Provide the (X, Y) coordinate of the cell's center where the given text is located.  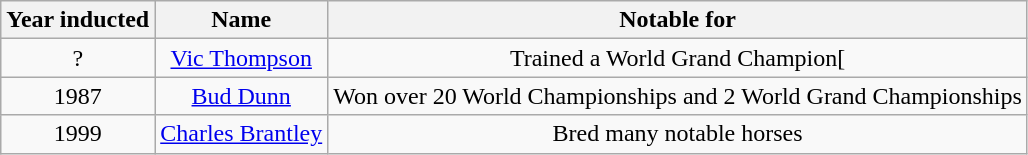
Trained a World Grand Champion[ (678, 58)
Vic Thompson (242, 58)
1987 (78, 96)
Bud Dunn (242, 96)
Notable for (678, 20)
Bred many notable horses (678, 134)
Year inducted (78, 20)
? (78, 58)
Name (242, 20)
Won over 20 World Championships and 2 World Grand Championships (678, 96)
1999 (78, 134)
Charles Brantley (242, 134)
